Identify which cell holds the provided text, then report its [X, Y] central coordinate. 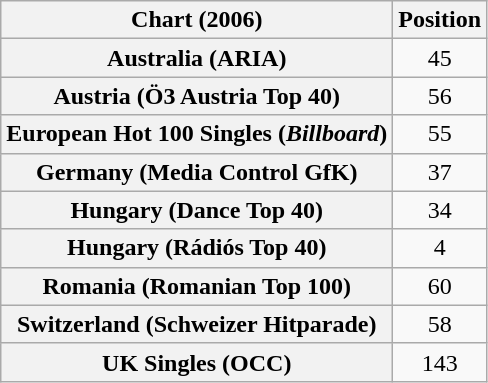
45 [440, 58]
34 [440, 210]
European Hot 100 Singles (Billboard) [197, 134]
55 [440, 134]
Australia (ARIA) [197, 58]
56 [440, 96]
Hungary (Rádiós Top 40) [197, 248]
Romania (Romanian Top 100) [197, 286]
Chart (2006) [197, 20]
58 [440, 324]
60 [440, 286]
4 [440, 248]
Switzerland (Schweizer Hitparade) [197, 324]
UK Singles (OCC) [197, 362]
143 [440, 362]
Austria (Ö3 Austria Top 40) [197, 96]
Germany (Media Control GfK) [197, 172]
37 [440, 172]
Hungary (Dance Top 40) [197, 210]
Position [440, 20]
